For the text-containing cell, return its midpoint in [X, Y] coordinate format. 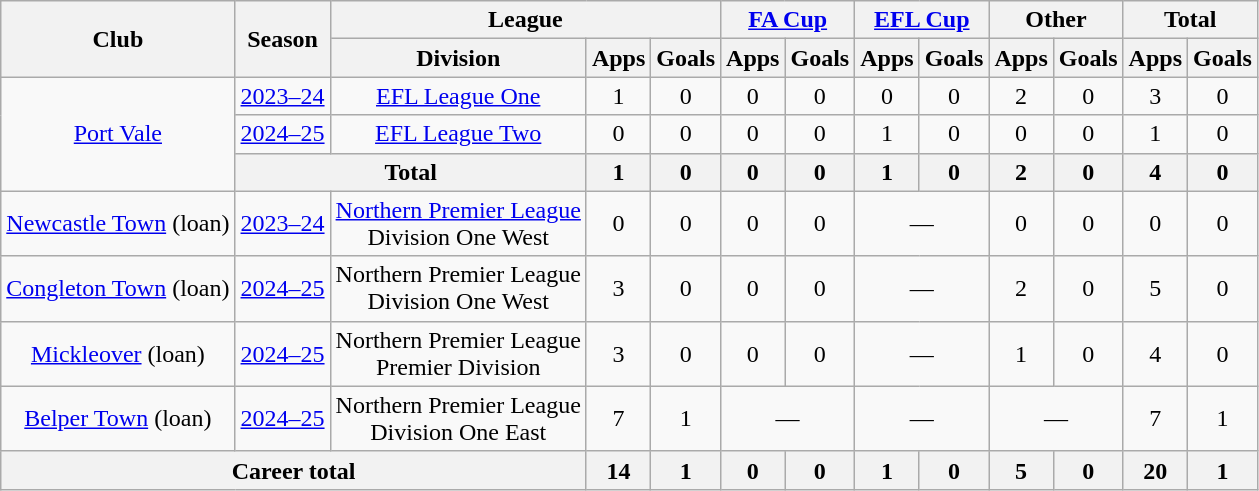
Club [118, 39]
Mickleover (loan) [118, 354]
EFL League One [458, 96]
Northern Premier LeagueDivision One East [458, 418]
Northern Premier LeaguePremier Division [458, 354]
Season [282, 39]
FA Cup [788, 20]
Port Vale [118, 134]
EFL Cup [922, 20]
Congleton Town (loan) [118, 288]
EFL League Two [458, 134]
Career total [294, 470]
20 [1155, 470]
League [525, 20]
Belper Town (loan) [118, 418]
Division [458, 58]
Other [1056, 20]
14 [618, 470]
Newcastle Town (loan) [118, 224]
